Determine the [X, Y] coordinate at the center of the cell enclosing the given text.  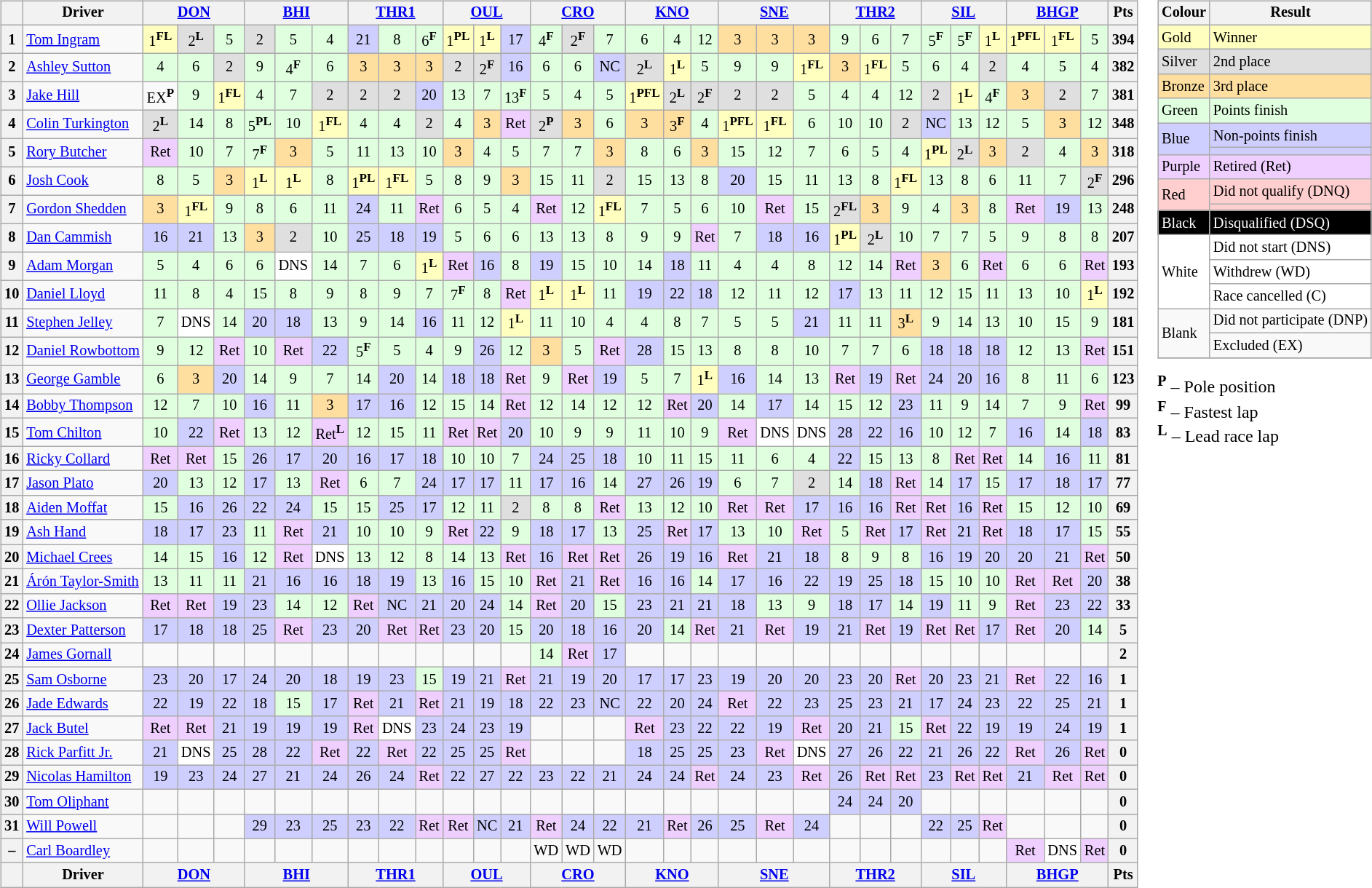
EXP [160, 96]
Gold [1183, 37]
Did not participate (DNP) [1290, 321]
Dan Cammish [83, 237]
George Gamble [83, 380]
5PL [260, 124]
Carl Boardley [83, 851]
81 [1123, 459]
38 [1123, 582]
Result [1290, 13]
3F [677, 124]
Bronze [1183, 87]
Rick Parfitt Jr. [83, 753]
Ollie Jackson [83, 606]
Blue [1183, 138]
192 [1123, 294]
James Gornall [83, 655]
Bobby Thompson [83, 406]
30 [12, 801]
Sam Osborne [83, 679]
151 [1123, 351]
Colour [1183, 13]
Árón Taylor-Smith [83, 582]
Daniel Lloyd [83, 294]
Rory Butcher [83, 153]
123 [1123, 380]
Blank [1183, 333]
2FL [845, 210]
77 [1123, 483]
Dexter Patterson [83, 630]
RetL [330, 432]
Aiden Moffat [83, 508]
Gordon Shedden [83, 210]
Adam Morgan [83, 266]
Jason Plato [83, 483]
31 [12, 826]
Race cancelled (C) [1290, 296]
55 [1123, 532]
Purple [1183, 167]
Jade Edwards [83, 704]
296 [1123, 181]
33 [1123, 606]
Black [1183, 223]
Disqualified (DSQ) [1290, 223]
3rd place [1290, 87]
248 [1123, 210]
99 [1123, 406]
Ashley Sutton [83, 67]
Tom Oliphant [83, 801]
Did not qualify (DNQ) [1290, 191]
Silver [1183, 62]
Josh Cook [83, 181]
Tom Chilton [83, 432]
Red [1183, 195]
Tom Ingram [83, 39]
Will Powell [83, 826]
Colin Turkington [83, 124]
382 [1123, 67]
Jack Butel [83, 729]
Jake Hill [83, 96]
Winner [1290, 37]
Non-points finish [1290, 135]
207 [1123, 237]
Ricky Collard [83, 459]
348 [1123, 124]
Michael Crees [83, 557]
69 [1123, 508]
83 [1123, 432]
13F [515, 96]
318 [1123, 153]
193 [1123, 266]
Withdrew (WD) [1290, 272]
White [1183, 272]
2nd place [1290, 62]
181 [1123, 323]
Daniel Rowbottom [83, 351]
Green [1183, 111]
3L [905, 323]
394 [1123, 39]
Points finish [1290, 111]
2P [547, 124]
50 [1123, 557]
Did not start (DNS) [1290, 247]
– [12, 851]
Excluded (EX) [1290, 345]
381 [1123, 96]
Nicolas Hamilton [83, 777]
Ash Hand [83, 532]
Retired (Ret) [1290, 167]
6F [429, 39]
Stephen Jelley [83, 323]
